Find where the given text appears and provide that cell's center as (X, Y) coordinate. 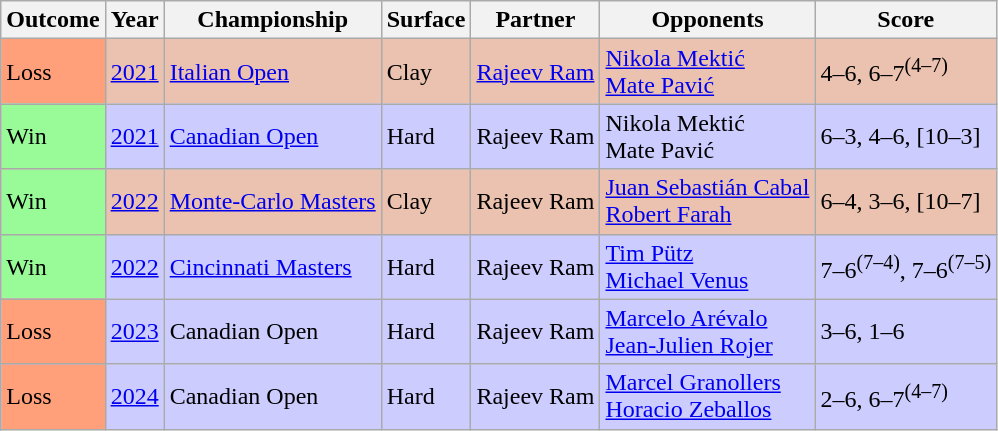
Outcome (53, 20)
Marcel Granollers Horacio Zeballos (708, 396)
4–6, 6–7(4–7) (906, 72)
7–6(7–4), 7–6(7–5) (906, 266)
Score (906, 20)
2024 (134, 396)
Cincinnati Masters (272, 266)
Year (134, 20)
Surface (426, 20)
Opponents (708, 20)
2023 (134, 332)
Italian Open (272, 72)
Monte-Carlo Masters (272, 202)
Juan Sebastián Cabal Robert Farah (708, 202)
6–3, 4–6, [10–3] (906, 136)
Tim Pütz Michael Venus (708, 266)
Championship (272, 20)
Marcelo Arévalo Jean-Julien Rojer (708, 332)
3–6, 1–6 (906, 332)
Partner (536, 20)
6–4, 3–6, [10–7] (906, 202)
2–6, 6–7(4–7) (906, 396)
